Detect which cell encompasses the target text, then output its (X, Y) center coordinate. 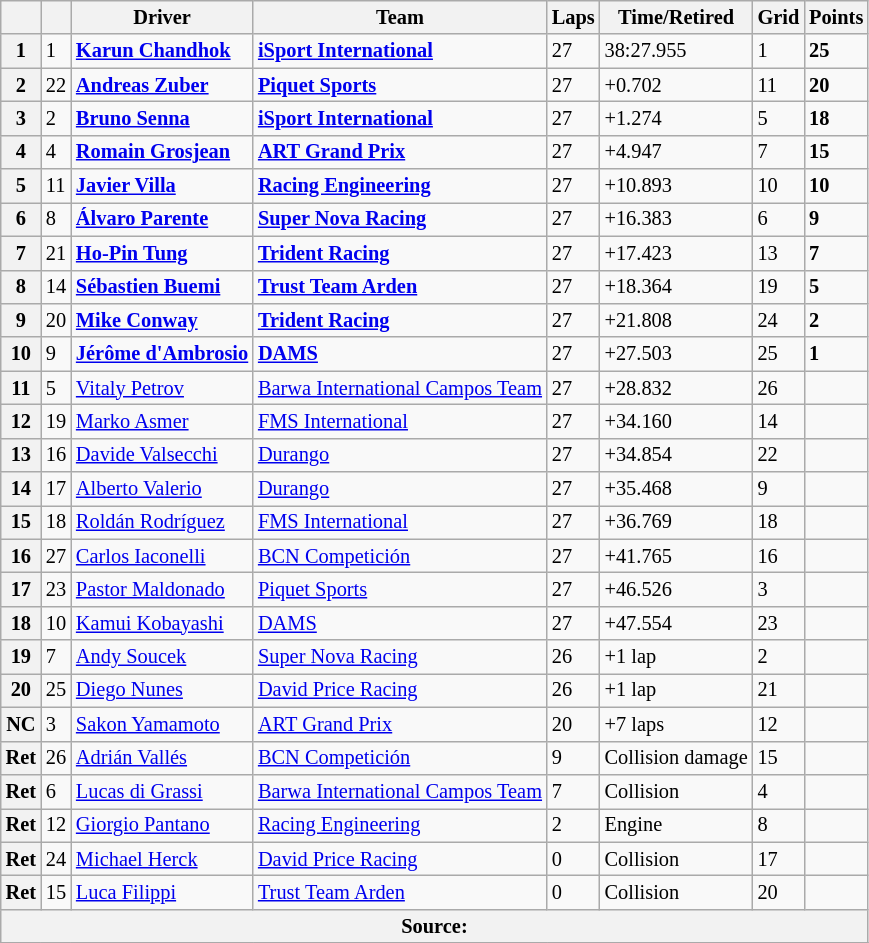
+0.702 (676, 85)
Pastor Maldonado (162, 589)
+17.423 (676, 253)
Andy Soucek (162, 657)
Team (400, 17)
Javier Villa (162, 186)
Alberto Valerio (162, 489)
Roldán Rodríguez (162, 522)
Sakon Yamamoto (162, 724)
+41.765 (676, 556)
+1.274 (676, 118)
Marko Asmer (162, 421)
Lucas di Grassi (162, 791)
Points (836, 17)
Vitaly Petrov (162, 388)
Davide Valsecchi (162, 455)
+10.893 (676, 186)
Grid (779, 17)
Sébastien Buemi (162, 287)
Collision damage (676, 758)
+4.947 (676, 152)
+7 laps (676, 724)
+36.769 (676, 522)
Bruno Senna (162, 118)
+35.468 (676, 489)
+34.854 (676, 455)
Karun Chandhok (162, 51)
Driver (162, 17)
Giorgio Pantano (162, 825)
Time/Retired (676, 17)
Mike Conway (162, 320)
Romain Grosjean (162, 152)
38:27.955 (676, 51)
Michael Herck (162, 859)
+18.364 (676, 287)
Jérôme d'Ambrosio (162, 354)
Andreas Zuber (162, 85)
Álvaro Parente (162, 219)
NC (21, 724)
+16.383 (676, 219)
Laps (574, 17)
+27.503 (676, 354)
Carlos Iaconelli (162, 556)
Engine (676, 825)
Source: (434, 926)
Luca Filippi (162, 892)
+47.554 (676, 623)
+28.832 (676, 388)
+21.808 (676, 320)
+34.160 (676, 421)
Diego Nunes (162, 690)
Adrián Vallés (162, 758)
Kamui Kobayashi (162, 623)
Ho-Pin Tung (162, 253)
+46.526 (676, 589)
